Determine the [X, Y] coordinate at the center of the cell enclosing the given text.  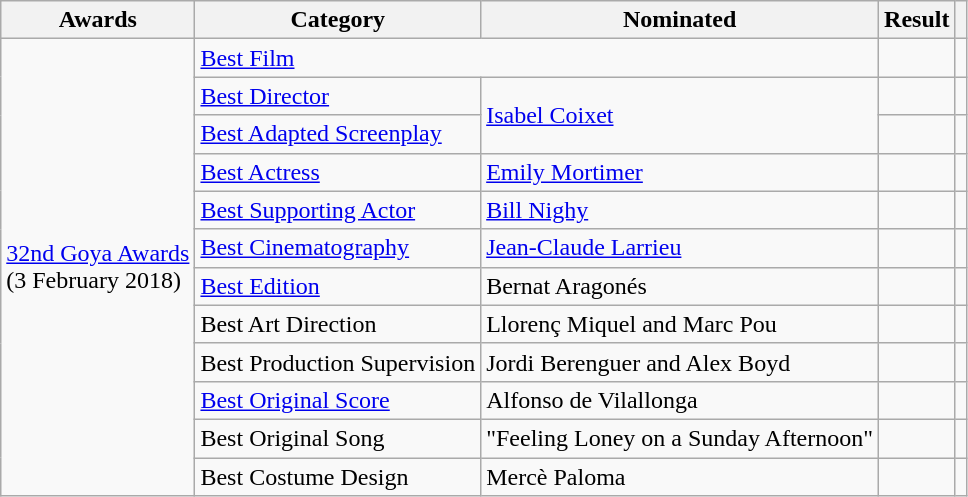
Llorenç Miquel and Marc Pou [680, 324]
Bernat Aragonés [680, 286]
"Feeling Loney on a Sunday Afternoon" [680, 438]
Result [917, 20]
32nd Goya Awards(3 February 2018) [98, 268]
Best Director [338, 96]
Best Production Supervision [338, 362]
Best Film [537, 58]
Best Original Score [338, 400]
Emily Mortimer [680, 172]
Jordi Berenguer and Alex Boyd [680, 362]
Best Art Direction [338, 324]
Best Edition [338, 286]
Best Actress [338, 172]
Best Adapted Screenplay [338, 134]
Best Supporting Actor [338, 210]
Category [338, 20]
Nominated [680, 20]
Best Cinematography [338, 248]
Isabel Coixet [680, 115]
Jean-Claude Larrieu [680, 248]
Mercè Paloma [680, 477]
Alfonso de Vilallonga [680, 400]
Awards [98, 20]
Best Costume Design [338, 477]
Bill Nighy [680, 210]
Best Original Song [338, 438]
